Pinpoint the cell where the given text exists, returning its [x, y] midpoint coordinate. 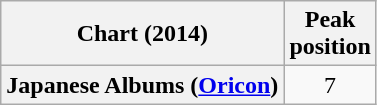
Chart (2014) [142, 34]
Peak position [330, 34]
7 [330, 85]
Japanese Albums (Oricon) [142, 85]
